Return (x, y) of the center of cell containing provided text 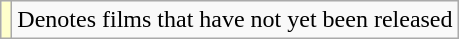
Denotes films that have not yet been released (235, 20)
